Identify which cell holds the provided text, then report its (x, y) central coordinate. 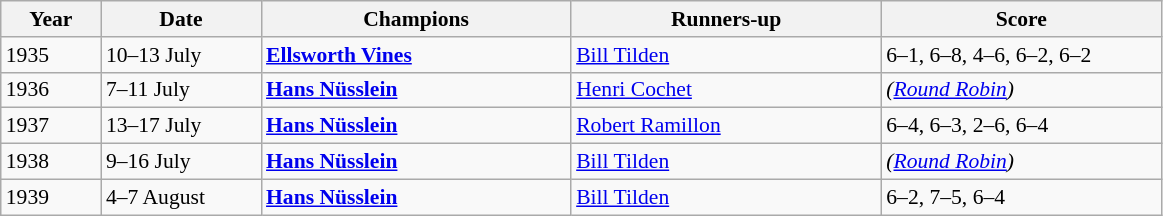
6–1, 6–8, 4–6, 6–2, 6–2 (1021, 55)
9–16 July (181, 162)
10–13 July (181, 55)
Year (51, 19)
Score (1021, 19)
Robert Ramillon (726, 126)
1937 (51, 126)
Runners-up (726, 19)
6–4, 6–3, 2–6, 6–4 (1021, 126)
Date (181, 19)
Champions (416, 19)
13–17 July (181, 126)
1938 (51, 162)
4–7 August (181, 197)
Henri Cochet (726, 90)
Ellsworth Vines (416, 55)
1935 (51, 55)
7–11 July (181, 90)
6–2, 7–5, 6–4 (1021, 197)
1939 (51, 197)
1936 (51, 90)
